Provide the (X, Y) coordinate of the cell's center where the given text is located.  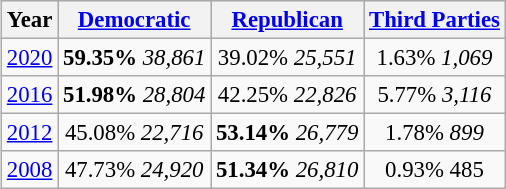
1.63% 1,069 (435, 58)
Republican (288, 20)
47.73% 24,920 (134, 170)
1.78% 899 (435, 133)
2016 (30, 95)
59.35% 38,861 (134, 58)
Year (30, 20)
53.14% 26,779 (288, 133)
2012 (30, 133)
2008 (30, 170)
2020 (30, 58)
5.77% 3,116 (435, 95)
45.08% 22,716 (134, 133)
51.34% 26,810 (288, 170)
Democratic (134, 20)
39.02% 25,551 (288, 58)
42.25% 22,826 (288, 95)
51.98% 28,804 (134, 95)
0.93% 485 (435, 170)
Third Parties (435, 20)
